Identify which cell holds the provided text, then report its (x, y) central coordinate. 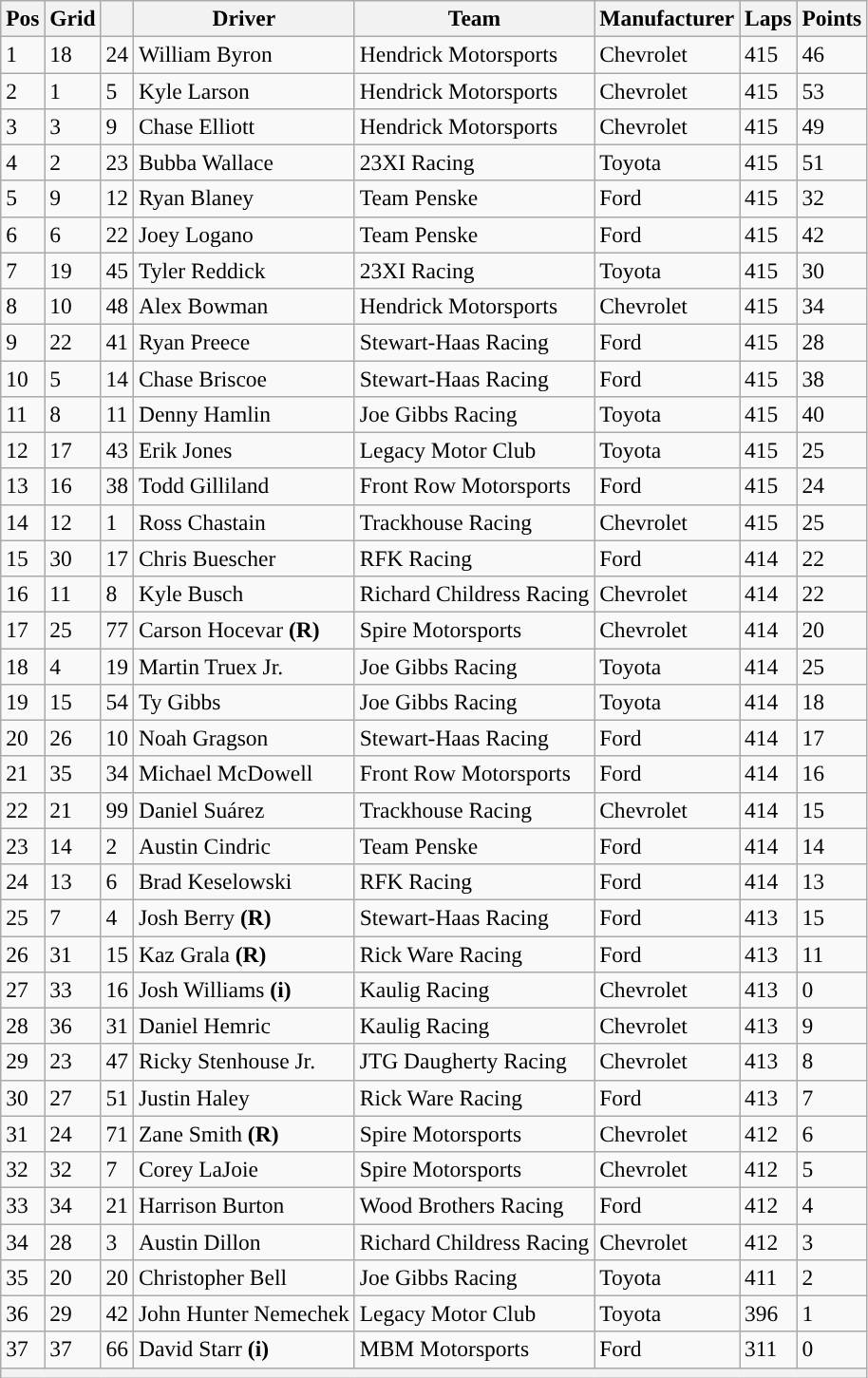
Justin Haley (243, 1098)
Pos (23, 18)
Brad Keselowski (243, 881)
JTG Daugherty Racing (474, 1062)
Ricky Stenhouse Jr. (243, 1062)
49 (832, 126)
Joey Logano (243, 235)
William Byron (243, 54)
66 (117, 1350)
Team (474, 18)
Christopher Bell (243, 1277)
Denny Hamlin (243, 414)
Ryan Preece (243, 342)
Daniel Suárez (243, 810)
40 (832, 414)
Harrison Burton (243, 1205)
45 (117, 271)
Zane Smith (R) (243, 1134)
77 (117, 630)
Kaz Grala (R) (243, 953)
Laps (769, 18)
396 (769, 1313)
Wood Brothers Racing (474, 1205)
311 (769, 1350)
Grid (72, 18)
Kyle Larson (243, 90)
Noah Gragson (243, 738)
Chris Buescher (243, 558)
David Starr (i) (243, 1350)
Josh Berry (R) (243, 917)
48 (117, 306)
Martin Truex Jr. (243, 666)
Alex Bowman (243, 306)
71 (117, 1134)
411 (769, 1277)
Carson Hocevar (R) (243, 630)
Kyle Busch (243, 594)
41 (117, 342)
54 (117, 702)
Tyler Reddick (243, 271)
99 (117, 810)
MBM Motorsports (474, 1350)
Bubba Wallace (243, 162)
Ross Chastain (243, 522)
Erik Jones (243, 450)
Chase Elliott (243, 126)
Ty Gibbs (243, 702)
46 (832, 54)
47 (117, 1062)
Chase Briscoe (243, 378)
Daniel Hemric (243, 1026)
53 (832, 90)
Points (832, 18)
Josh Williams (i) (243, 990)
Manufacturer (667, 18)
Todd Gilliland (243, 486)
Driver (243, 18)
43 (117, 450)
John Hunter Nemechek (243, 1313)
Ryan Blaney (243, 198)
Austin Cindric (243, 846)
Corey LaJoie (243, 1169)
Austin Dillon (243, 1241)
Michael McDowell (243, 774)
